Capture the cell that displays the provided text and extract its [x, y] central coordinate. 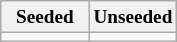
Unseeded [133, 17]
Seeded [45, 17]
